Return the (x, y) coordinate for the center point of the cell that contains the specified text.  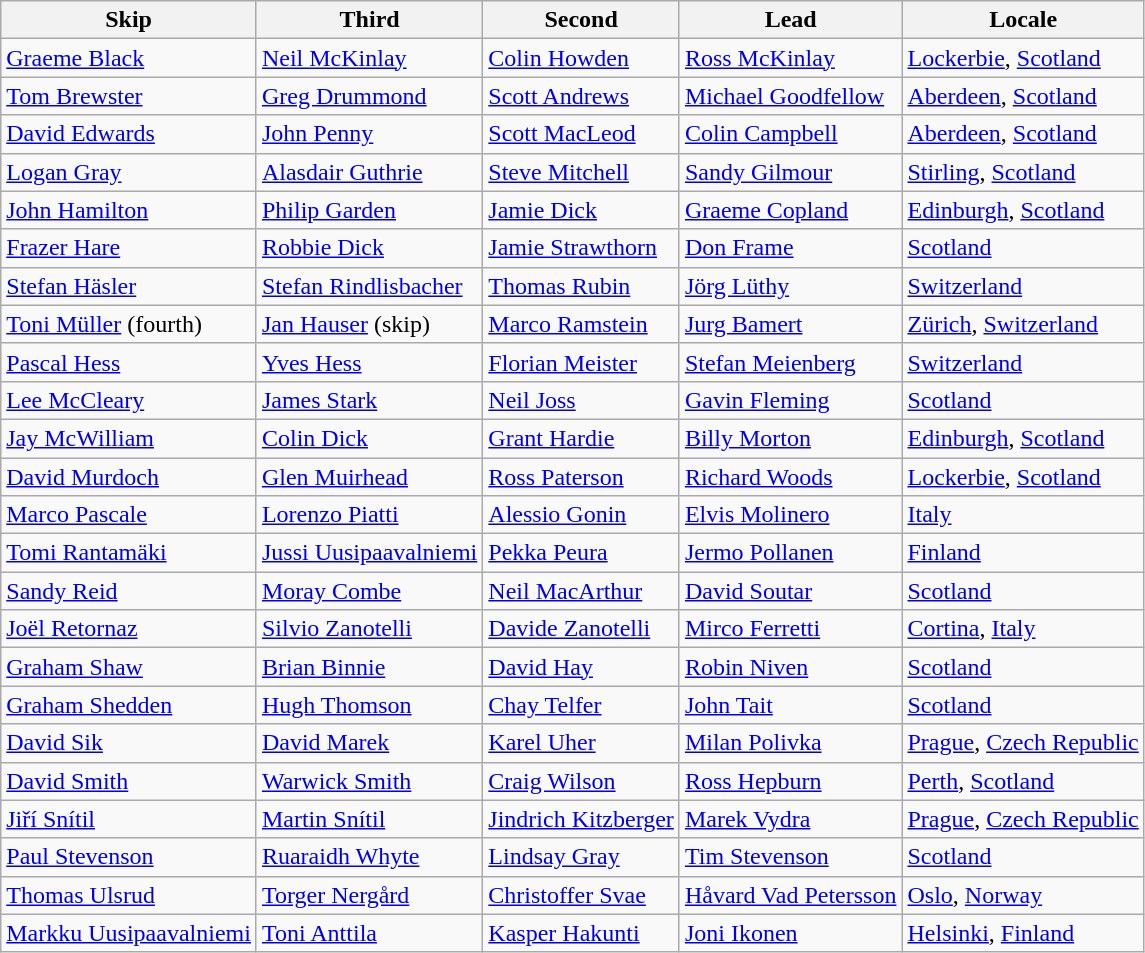
Stefan Meienberg (790, 362)
Brian Binnie (369, 667)
Neil Joss (582, 400)
Italy (1023, 515)
John Tait (790, 705)
Neil McKinlay (369, 58)
Finland (1023, 553)
Colin Campbell (790, 134)
Graeme Black (129, 58)
Yves Hess (369, 362)
Tom Brewster (129, 96)
Frazer Hare (129, 248)
Markku Uusipaavalniemi (129, 933)
Christoffer Svae (582, 895)
David Marek (369, 743)
Karel Uher (582, 743)
Colin Dick (369, 438)
Skip (129, 20)
Toni Anttila (369, 933)
Jay McWilliam (129, 438)
John Penny (369, 134)
Gavin Fleming (790, 400)
Toni Müller (fourth) (129, 324)
Colin Howden (582, 58)
Ross McKinlay (790, 58)
Håvard Vad Petersson (790, 895)
Jamie Dick (582, 210)
Marco Pascale (129, 515)
Tim Stevenson (790, 857)
Lindsay Gray (582, 857)
Kasper Hakunti (582, 933)
James Stark (369, 400)
Florian Meister (582, 362)
David Hay (582, 667)
Pekka Peura (582, 553)
Martin Snítil (369, 819)
Marek Vydra (790, 819)
Don Frame (790, 248)
Neil MacArthur (582, 591)
Jamie Strawthorn (582, 248)
Jussi Uusipaavalniemi (369, 553)
Jiří Snítil (129, 819)
Scott MacLeod (582, 134)
Jurg Bamert (790, 324)
Craig Wilson (582, 781)
David Smith (129, 781)
Davide Zanotelli (582, 629)
Thomas Rubin (582, 286)
Glen Muirhead (369, 477)
Philip Garden (369, 210)
Third (369, 20)
David Sik (129, 743)
Silvio Zanotelli (369, 629)
Chay Telfer (582, 705)
Ross Hepburn (790, 781)
Helsinki, Finland (1023, 933)
David Soutar (790, 591)
Cortina, Italy (1023, 629)
John Hamilton (129, 210)
Perth, Scotland (1023, 781)
Scott Andrews (582, 96)
Torger Nergård (369, 895)
Tomi Rantamäki (129, 553)
Michael Goodfellow (790, 96)
Alessio Gonin (582, 515)
Warwick Smith (369, 781)
Mirco Ferretti (790, 629)
Steve Mitchell (582, 172)
Jan Hauser (skip) (369, 324)
Lorenzo Piatti (369, 515)
Robin Niven (790, 667)
Robbie Dick (369, 248)
David Murdoch (129, 477)
Sandy Gilmour (790, 172)
Milan Polivka (790, 743)
Elvis Molinero (790, 515)
Grant Hardie (582, 438)
Joël Retornaz (129, 629)
Greg Drummond (369, 96)
Joni Ikonen (790, 933)
Graeme Copland (790, 210)
Stefan Rindlisbacher (369, 286)
Ross Paterson (582, 477)
Pascal Hess (129, 362)
Sandy Reid (129, 591)
Jermo Pollanen (790, 553)
Second (582, 20)
Hugh Thomson (369, 705)
Jindrich Kitzberger (582, 819)
Locale (1023, 20)
Lead (790, 20)
Zürich, Switzerland (1023, 324)
Ruaraidh Whyte (369, 857)
Lee McCleary (129, 400)
Alasdair Guthrie (369, 172)
Thomas Ulsrud (129, 895)
Stirling, Scotland (1023, 172)
Richard Woods (790, 477)
Oslo, Norway (1023, 895)
Logan Gray (129, 172)
Stefan Häsler (129, 286)
Paul Stevenson (129, 857)
Moray Combe (369, 591)
Graham Shaw (129, 667)
Marco Ramstein (582, 324)
Billy Morton (790, 438)
Graham Shedden (129, 705)
Jörg Lüthy (790, 286)
David Edwards (129, 134)
